Locate the cell with the specified text and output its (X, Y) center coordinate. 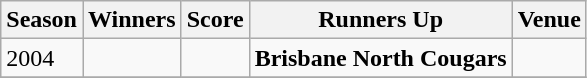
Winners (132, 20)
Runners Up (380, 20)
Season (42, 20)
Score (215, 20)
2004 (42, 58)
Venue (549, 20)
Brisbane North Cougars (380, 58)
